Return (x, y) of the center of cell containing provided text 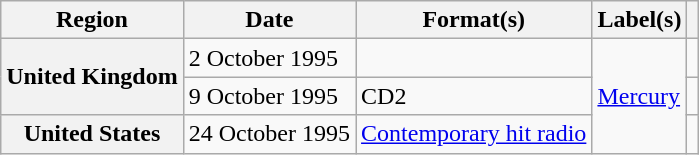
Contemporary hit radio (474, 134)
24 October 1995 (269, 134)
2 October 1995 (269, 58)
Date (269, 20)
9 October 1995 (269, 96)
CD2 (474, 96)
Mercury (640, 96)
Region (92, 20)
United States (92, 134)
Label(s) (640, 20)
United Kingdom (92, 77)
Format(s) (474, 20)
